Locate the cell with the specified text and output its [x, y] center coordinate. 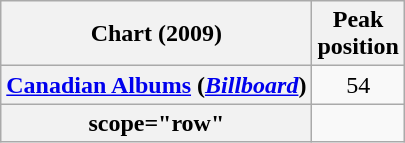
Peakposition [358, 34]
54 [358, 85]
scope="row" [156, 123]
Canadian Albums (Billboard) [156, 85]
Chart (2009) [156, 34]
